Output the (X, Y) coordinate of the center of the cell containing the given text.  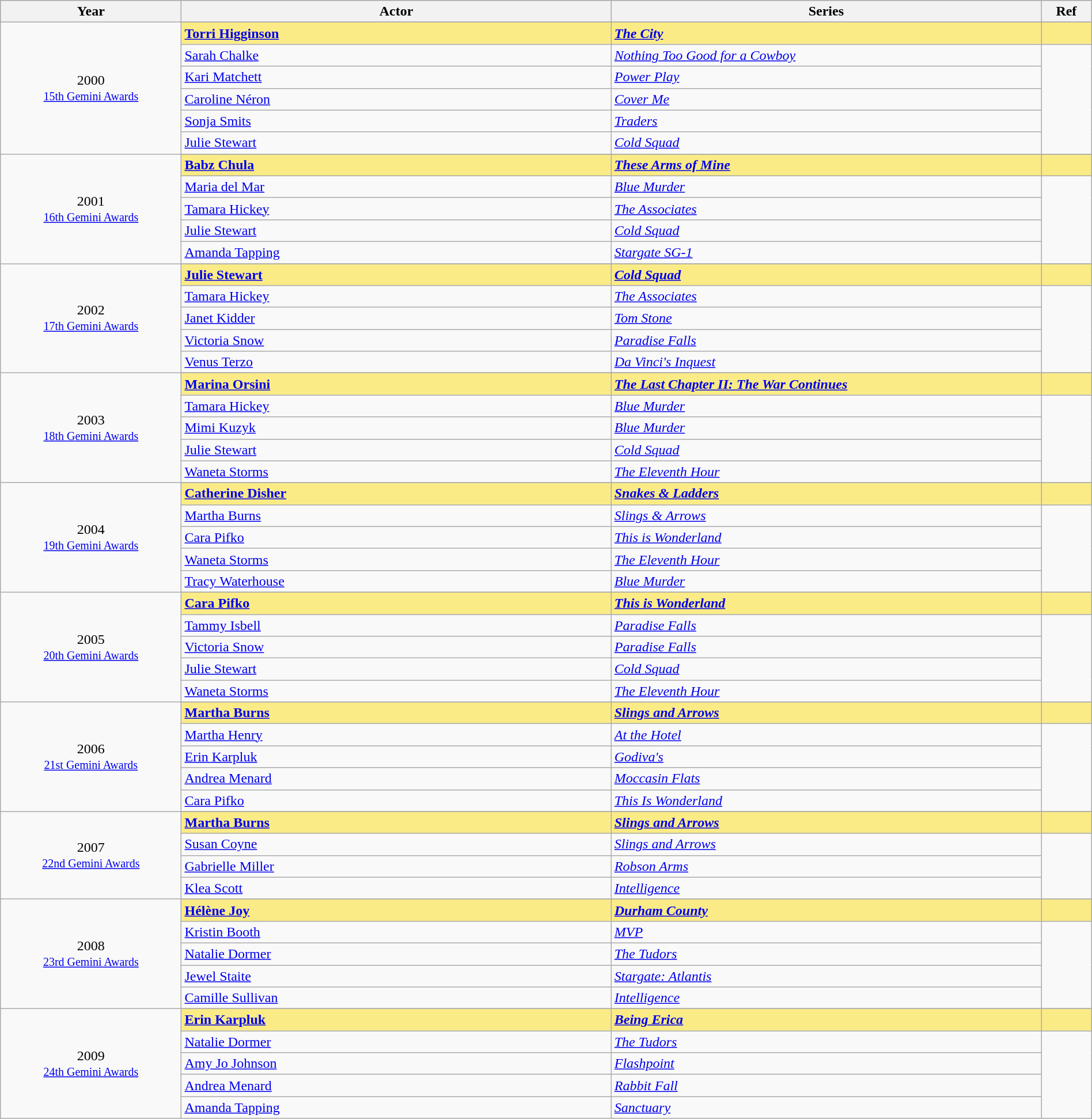
Durham County (826, 910)
Mimi Kuzyk (396, 428)
Tammy Isbell (396, 625)
Caroline Néron (396, 99)
Flashpoint (826, 1064)
These Arms of Mine (826, 165)
Amy Jo Johnson (396, 1064)
2000 15th Gemini Awards (91, 88)
2003 18th Gemini Awards (91, 428)
Klea Scott (396, 888)
Traders (826, 121)
Kari Matchett (396, 77)
Rabbit Fall (826, 1086)
Series (826, 12)
Jewel Staite (396, 976)
Venus Terzo (396, 362)
Power Play (826, 77)
2006 21st Gemini Awards (91, 757)
Marina Orsini (396, 384)
This Is Wonderland (826, 801)
MVP (826, 932)
Godiva's (826, 757)
Ref (1067, 12)
Sonja Smits (396, 121)
2009 24th Gemini Awards (91, 1064)
2001 16th Gemini Awards (91, 208)
Susan Coyne (396, 844)
Tracy Waterhouse (396, 581)
Being Erica (826, 1020)
Slings & Arrows (826, 515)
Janet Kidder (396, 318)
Tom Stone (826, 318)
2008 23rd Gemini Awards (91, 954)
Robson Arms (826, 866)
Torri Higginson (396, 33)
Hélène Joy (396, 910)
Babz Chula (396, 165)
2004 19th Gemini Awards (91, 537)
Cover Me (826, 99)
Sanctuary (826, 1107)
Year (91, 12)
Camille Sullivan (396, 998)
Snakes & Ladders (826, 494)
Moccasin Flats (826, 779)
2005 20th Gemini Awards (91, 647)
The Last Chapter II: The War Continues (826, 384)
Stargate: Atlantis (826, 976)
The City (826, 33)
Sarah Chalke (396, 55)
Kristin Booth (396, 932)
Catherine Disher (396, 494)
Stargate SG-1 (826, 252)
2002 17th Gemini Awards (91, 318)
2007 22nd Gemini Awards (91, 855)
Da Vinci's Inquest (826, 362)
Actor (396, 12)
Maria del Mar (396, 187)
At the Hotel (826, 735)
Nothing Too Good for a Cowboy (826, 55)
Martha Henry (396, 735)
Gabrielle Miller (396, 866)
